Determine the (x, y) coordinate at the center of the cell enclosing the given text.  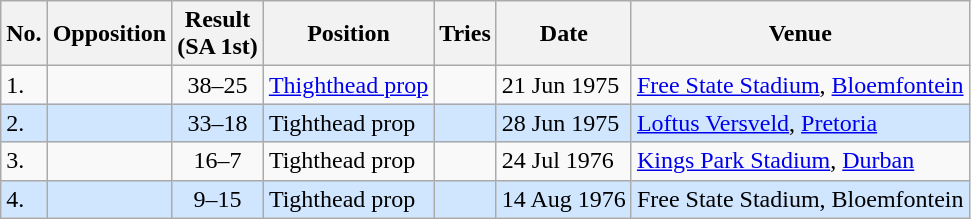
Loftus Versveld, Pretoria (800, 123)
Kings Park Stadium, Durban (800, 161)
Tries (466, 34)
2. (24, 123)
4. (24, 199)
3. (24, 161)
16–7 (218, 161)
38–25 (218, 85)
9–15 (218, 199)
33–18 (218, 123)
Venue (800, 34)
14 Aug 1976 (564, 199)
24 Jul 1976 (564, 161)
21 Jun 1975 (564, 85)
1. (24, 85)
Position (348, 34)
Date (564, 34)
Opposition (109, 34)
Thighthead prop (348, 85)
28 Jun 1975 (564, 123)
Result(SA 1st) (218, 34)
No. (24, 34)
